Determine the (X, Y) coordinate at the center of the cell enclosing the given text.  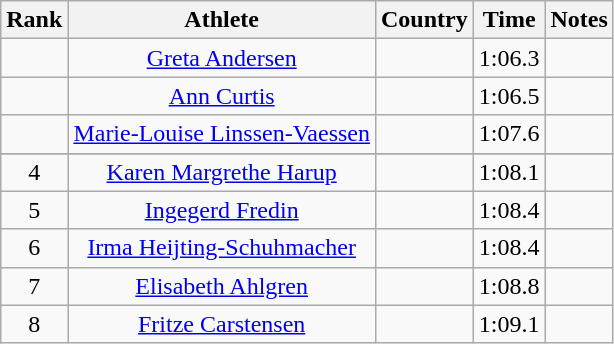
Country (424, 20)
Irma Heijting-Schuhmacher (222, 248)
4 (34, 172)
8 (34, 324)
1:08.1 (509, 172)
1:07.6 (509, 134)
7 (34, 286)
Fritze Carstensen (222, 324)
5 (34, 210)
Ingegerd Fredin (222, 210)
Athlete (222, 20)
1:06.5 (509, 96)
Ann Curtis (222, 96)
Greta Andersen (222, 58)
Marie-Louise Linssen-Vaessen (222, 134)
1:08.8 (509, 286)
1:09.1 (509, 324)
1:06.3 (509, 58)
Rank (34, 20)
6 (34, 248)
Notes (579, 20)
Time (509, 20)
Karen Margrethe Harup (222, 172)
Elisabeth Ahlgren (222, 286)
